Return [X, Y] of the center of cell containing provided text 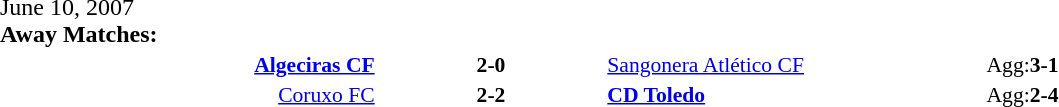
Sangonera Atlético CF [795, 64]
2-0 [492, 64]
